From the cell containing the given text, extract its center point as [x, y] coordinate. 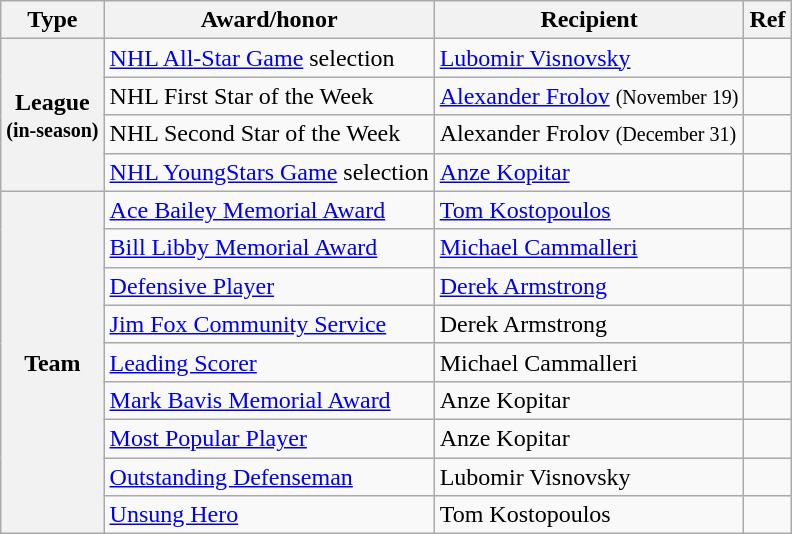
Mark Bavis Memorial Award [269, 400]
Unsung Hero [269, 515]
NHL All-Star Game selection [269, 58]
Alexander Frolov (December 31) [589, 134]
Alexander Frolov (November 19) [589, 96]
Team [52, 362]
League(in-season) [52, 115]
Defensive Player [269, 286]
Type [52, 20]
Bill Libby Memorial Award [269, 248]
Award/honor [269, 20]
Leading Scorer [269, 362]
Ace Bailey Memorial Award [269, 210]
NHL First Star of the Week [269, 96]
NHL YoungStars Game selection [269, 172]
NHL Second Star of the Week [269, 134]
Outstanding Defenseman [269, 477]
Most Popular Player [269, 438]
Recipient [589, 20]
Jim Fox Community Service [269, 324]
Ref [768, 20]
